Search for the cell housing the specified text and yield its (x, y) center coordinate. 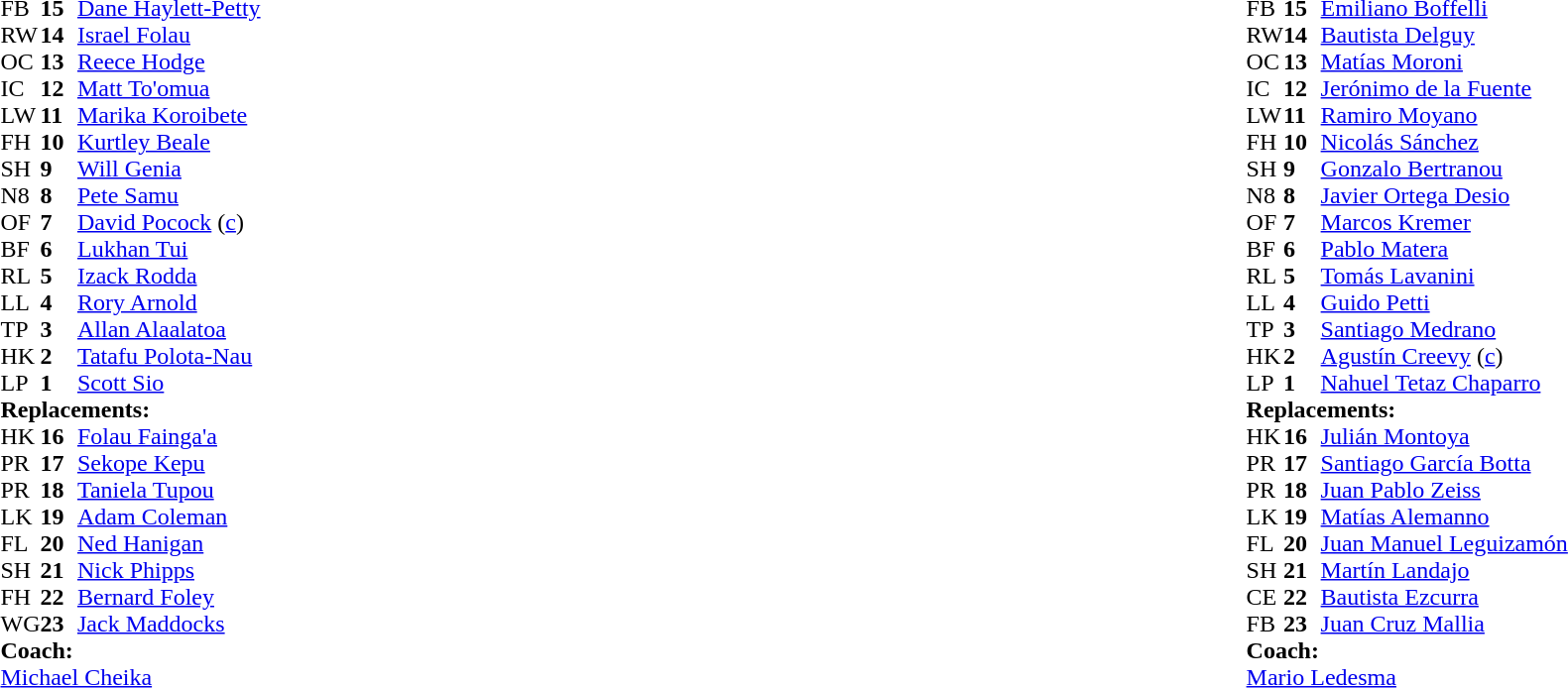
Juan Pablo Zeiss (1444, 490)
Allan Alaalatoa (169, 329)
Izack Rodda (169, 276)
Taniela Tupou (169, 490)
Nahuel Tetaz Chaparro (1444, 383)
Pablo Matera (1444, 250)
Jerónimo de la Fuente (1444, 89)
Juan Manuel Leguizamón (1444, 543)
Lukhan Tui (169, 250)
Rory Arnold (169, 303)
Sekope Kepu (169, 464)
Martín Landajo (1444, 571)
Agustín Creevy (c) (1444, 357)
Gonzalo Bertranou (1444, 169)
Pete Samu (169, 196)
David Pocock (c) (169, 222)
Marcos Kremer (1444, 222)
Julián Montoya (1444, 436)
Ned Hanigan (169, 543)
Bautista Delguy (1444, 36)
Nicolás Sánchez (1444, 143)
WG (20, 625)
FB (1266, 625)
Nick Phipps (169, 571)
Adam Coleman (169, 517)
Will Genia (169, 169)
Santiago Medrano (1444, 329)
Santiago García Botta (1444, 464)
Marika Koroibete (169, 115)
Kurtley Beale (169, 143)
Matt To'omua (169, 89)
Juan Cruz Mallia (1444, 625)
Tatafu Polota-Nau (169, 357)
Matías Alemanno (1444, 517)
Scott Sio (169, 383)
Guido Petti (1444, 303)
Israel Folau (169, 36)
Ramiro Moyano (1444, 115)
Tomás Lavanini (1444, 276)
Bernard Foley (169, 597)
Bautista Ezcurra (1444, 597)
Jack Maddocks (169, 625)
Reece Hodge (169, 61)
Javier Ortega Desio (1444, 196)
Matías Moroni (1444, 61)
Folau Fainga'a (169, 436)
CE (1266, 597)
